For the text-containing cell, return its midpoint in [X, Y] coordinate format. 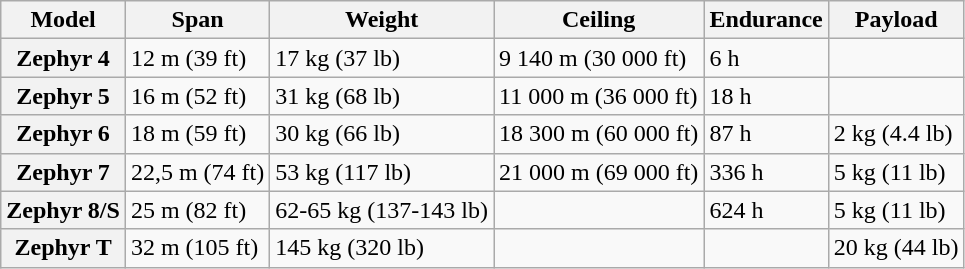
53 kg (117 lb) [382, 172]
Zephyr 8/S [64, 210]
Span [197, 20]
145 kg (320 lb) [382, 248]
87 h [766, 134]
62-65 kg (137-143 lb) [382, 210]
336 h [766, 172]
Model [64, 20]
9 140 m (30 000 ft) [599, 58]
6 h [766, 58]
12 m (39 ft) [197, 58]
Zephyr 6 [64, 134]
Zephyr 5 [64, 96]
Endurance [766, 20]
22,5 m (74 ft) [197, 172]
20 kg (44 lb) [896, 248]
25 m (82 ft) [197, 210]
18 h [766, 96]
Ceiling [599, 20]
Zephyr 4 [64, 58]
16 m (52 ft) [197, 96]
31 kg (68 lb) [382, 96]
17 kg (37 lb) [382, 58]
30 kg (66 lb) [382, 134]
Weight [382, 20]
624 h [766, 210]
21 000 m (69 000 ft) [599, 172]
Zephyr T [64, 248]
2 kg (4.4 lb) [896, 134]
18 m (59 ft) [197, 134]
Zephyr 7 [64, 172]
18 300 m (60 000 ft) [599, 134]
32 m (105 ft) [197, 248]
Payload [896, 20]
11 000 m (36 000 ft) [599, 96]
